Scan for the cell matching the given text and deliver its [X, Y] coordinate at center. 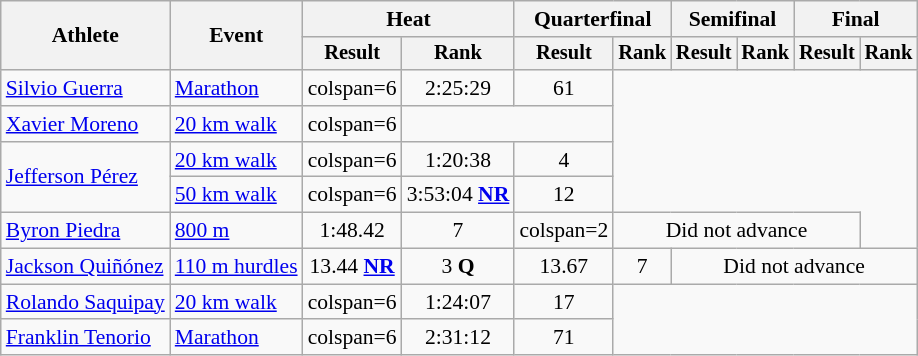
Jackson Quiñónez [86, 267]
61 [564, 88]
Silvio Guerra [86, 88]
2:25:29 [458, 88]
3:53:04 NR [458, 195]
Franklin Tenorio [86, 338]
Event [236, 36]
13.67 [564, 267]
Final [856, 19]
Heat [409, 19]
71 [564, 338]
Jefferson Pérez [86, 178]
1:24:07 [458, 302]
Quarterfinal [592, 19]
2:31:12 [458, 338]
4 [564, 160]
Athlete [86, 36]
12 [564, 195]
50 km walk [236, 195]
110 m hurdles [236, 267]
3 Q [458, 267]
colspan=2 [564, 231]
Byron Piedra [86, 231]
Rolando Saquipay [86, 302]
800 m [236, 231]
Xavier Moreno [86, 124]
13.44 NR [352, 267]
Semifinal [732, 19]
1:20:38 [458, 160]
1:48.42 [352, 231]
17 [564, 302]
